Identify which cell holds the provided text, then report its [X, Y] central coordinate. 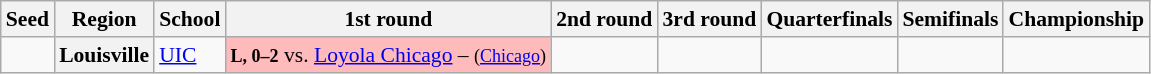
UIC [190, 55]
Louisville [104, 55]
Region [104, 19]
1st round [388, 19]
Championship [1076, 19]
2nd round [604, 19]
L, 0–2 vs. Loyola Chicago – (Chicago) [388, 55]
Semifinals [950, 19]
Seed [28, 19]
3rd round [709, 19]
Quarterfinals [829, 19]
School [190, 19]
